Extract the (X, Y) coordinate from the center of the cell holding the provided text.  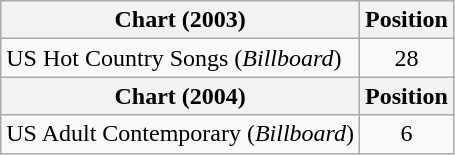
28 (407, 58)
6 (407, 134)
Chart (2004) (180, 96)
US Adult Contemporary (Billboard) (180, 134)
Chart (2003) (180, 20)
US Hot Country Songs (Billboard) (180, 58)
